Return (X, Y) of the center of cell containing provided text 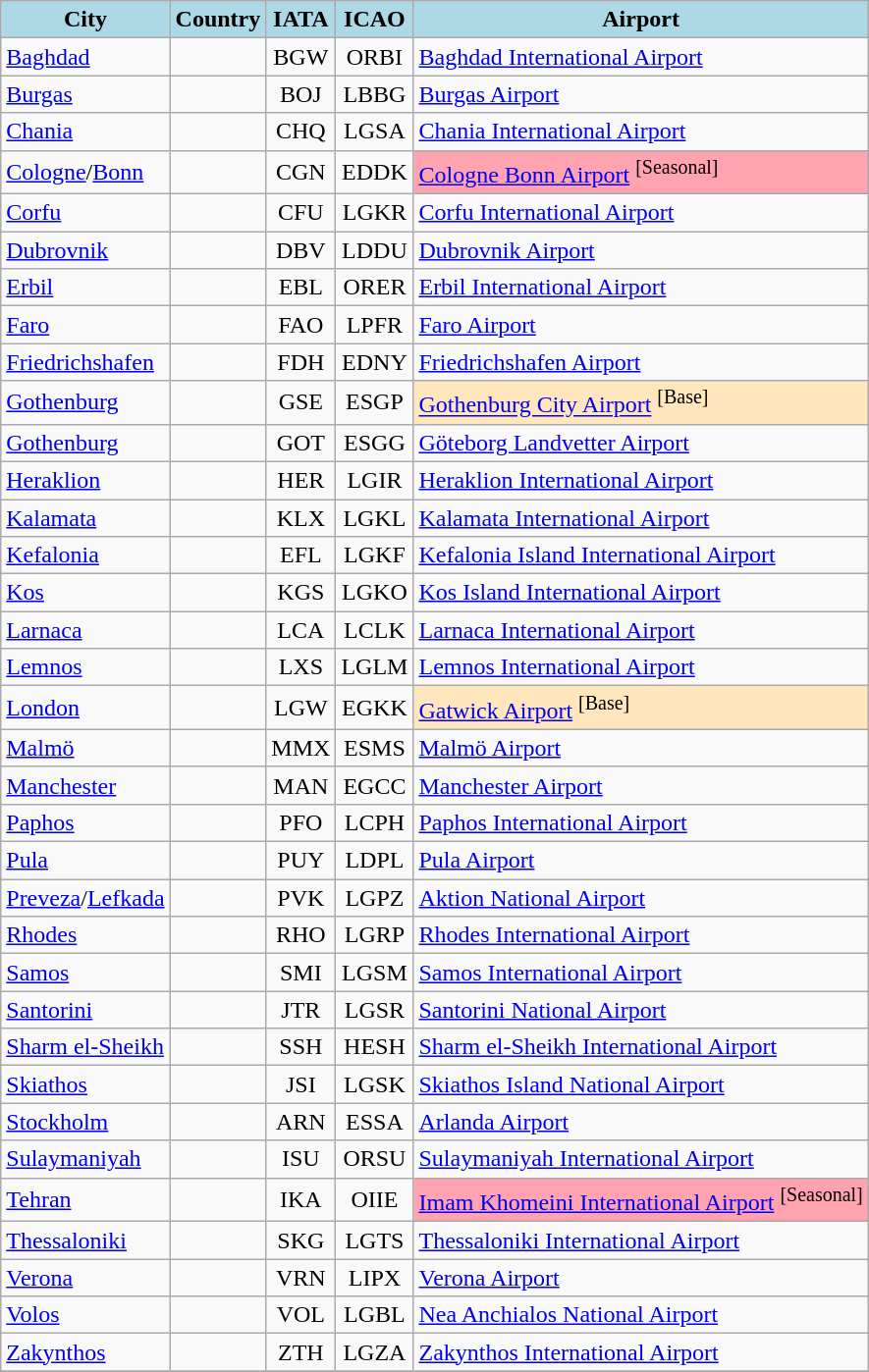
GSE (300, 402)
LGSA (375, 132)
Göteborg Landvetter Airport (640, 443)
Lemnos (85, 667)
Skiathos Island National Airport (640, 1084)
LCPH (375, 823)
VOL (300, 1315)
Malmö (85, 748)
CHQ (300, 132)
JTR (300, 1010)
Santorini (85, 1010)
SKG (300, 1240)
LGZA (375, 1352)
LDPL (375, 861)
Friedrichshafen (85, 362)
Sulaymaniyah International Airport (640, 1159)
Kefalonia Island International Airport (640, 555)
GOT (300, 443)
EDNY (375, 362)
ESSA (375, 1122)
City (85, 20)
Stockholm (85, 1122)
Santorini National Airport (640, 1010)
KGS (300, 593)
Verona Airport (640, 1278)
Cologne Bonn Airport [Seasonal] (640, 173)
Paphos International Airport (640, 823)
Manchester (85, 785)
ZTH (300, 1352)
Arlanda Airport (640, 1122)
Cologne/Bonn (85, 173)
Corfu (85, 213)
Zakynthos (85, 1352)
LGKR (375, 213)
Preveza/Lefkada (85, 898)
LGLM (375, 667)
Sulaymaniyah (85, 1159)
HESH (375, 1047)
Skiathos (85, 1084)
Baghdad (85, 57)
FAO (300, 325)
Malmö Airport (640, 748)
Paphos (85, 823)
Dubrovnik (85, 250)
Verona (85, 1278)
Manchester Airport (640, 785)
Chania International Airport (640, 132)
LBBG (375, 94)
LCA (300, 630)
IATA (300, 20)
Corfu International Airport (640, 213)
Sharm el-Sheikh (85, 1047)
MAN (300, 785)
Samos International Airport (640, 973)
CGN (300, 173)
Thessaloniki (85, 1240)
Airport (640, 20)
VRN (300, 1278)
Rhodes (85, 935)
ICAO (375, 20)
Heraklion (85, 480)
Kefalonia (85, 555)
ARN (300, 1122)
Kos (85, 593)
LGPZ (375, 898)
LCLK (375, 630)
ORBI (375, 57)
Pula (85, 861)
Larnaca International Airport (640, 630)
Zakynthos International Airport (640, 1352)
LGRP (375, 935)
LGBL (375, 1315)
LIPX (375, 1278)
HER (300, 480)
Nea Anchialos National Airport (640, 1315)
LGKL (375, 518)
Samos (85, 973)
ORER (375, 288)
Gatwick Airport [Base] (640, 709)
SSH (300, 1047)
DBV (300, 250)
Dubrovnik Airport (640, 250)
LGSK (375, 1084)
LGKO (375, 593)
LPFR (375, 325)
RHO (300, 935)
LXS (300, 667)
Erbil (85, 288)
Chania (85, 132)
OIIE (375, 1199)
ISU (300, 1159)
Burgas Airport (640, 94)
Thessaloniki International Airport (640, 1240)
ESMS (375, 748)
Gothenburg City Airport [Base] (640, 402)
Lemnos International Airport (640, 667)
PVK (300, 898)
LGTS (375, 1240)
EBL (300, 288)
PFO (300, 823)
PUY (300, 861)
Faro (85, 325)
CFU (300, 213)
IKA (300, 1199)
JSI (300, 1084)
Burgas (85, 94)
LGKF (375, 555)
Country (218, 20)
LGSR (375, 1010)
Erbil International Airport (640, 288)
Pula Airport (640, 861)
ESGP (375, 402)
LGSM (375, 973)
Heraklion International Airport (640, 480)
EDDK (375, 173)
Rhodes International Airport (640, 935)
Faro Airport (640, 325)
ORSU (375, 1159)
MMX (300, 748)
London (85, 709)
EGCC (375, 785)
Kalamata (85, 518)
Sharm el-Sheikh International Airport (640, 1047)
LGIR (375, 480)
Imam Khomeini International Airport [Seasonal] (640, 1199)
Friedrichshafen Airport (640, 362)
EFL (300, 555)
Aktion National Airport (640, 898)
Baghdad International Airport (640, 57)
Volos (85, 1315)
Tehran (85, 1199)
Larnaca (85, 630)
ESGG (375, 443)
SMI (300, 973)
KLX (300, 518)
FDH (300, 362)
LDDU (375, 250)
Kalamata International Airport (640, 518)
BGW (300, 57)
LGW (300, 709)
EGKK (375, 709)
BOJ (300, 94)
Kos Island International Airport (640, 593)
